Extract the [x, y] coordinate from the center of the cell holding the provided text.  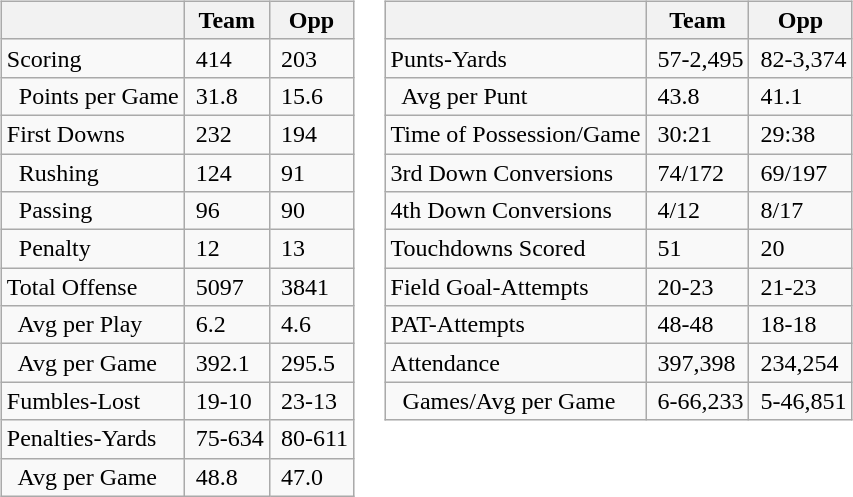
Attendance [516, 363]
4.6 [311, 325]
3841 [311, 287]
69/197 [800, 173]
392.1 [226, 363]
414 [226, 58]
29:38 [800, 134]
43.8 [698, 96]
397,398 [698, 363]
41.1 [800, 96]
234,254 [800, 363]
6-66,233 [698, 401]
12 [226, 249]
30:21 [698, 134]
31.8 [226, 96]
194 [311, 134]
3rd Down Conversions [516, 173]
Avg per Play [92, 325]
PAT-Attempts [516, 325]
8/17 [800, 211]
19-10 [226, 401]
Rushing [92, 173]
48.8 [226, 477]
20 [800, 249]
Scoring [92, 58]
Touchdowns Scored [516, 249]
4th Down Conversions [516, 211]
Avg per Punt [516, 96]
295.5 [311, 363]
Total Offense [92, 287]
91 [311, 173]
232 [226, 134]
4/12 [698, 211]
48-48 [698, 325]
90 [311, 211]
Fumbles-Lost [92, 401]
82-3,374 [800, 58]
51 [698, 249]
57-2,495 [698, 58]
23-13 [311, 401]
96 [226, 211]
Penalties-Yards [92, 439]
Field Goal-Attempts [516, 287]
6.2 [226, 325]
5097 [226, 287]
Penalty [92, 249]
74/172 [698, 173]
Passing [92, 211]
15.6 [311, 96]
Games/Avg per Game [516, 401]
21-23 [800, 287]
20-23 [698, 287]
13 [311, 249]
80-611 [311, 439]
5-46,851 [800, 401]
First Downs [92, 134]
75-634 [226, 439]
203 [311, 58]
Points per Game [92, 96]
18-18 [800, 325]
Time of Possession/Game [516, 134]
47.0 [311, 477]
Punts-Yards [516, 58]
124 [226, 173]
